Capture the cell that displays the provided text and extract its (x, y) central coordinate. 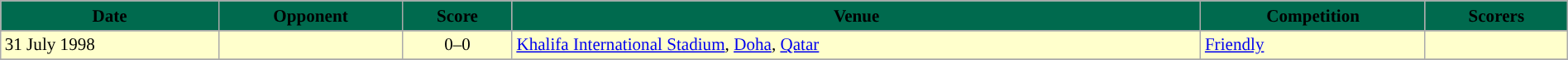
Scorers (1496, 15)
Opponent (310, 15)
Friendly (1313, 45)
Score (458, 15)
Date (110, 15)
31 July 1998 (110, 45)
Venue (856, 15)
Khalifa International Stadium, Doha, Qatar (856, 45)
0–0 (458, 45)
Competition (1313, 15)
